Detect which cell encompasses the target text, then output its [x, y] center coordinate. 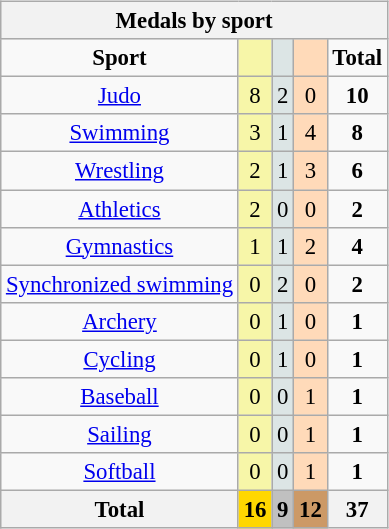
Softball [120, 472]
Judo [120, 96]
Medals by sport [194, 21]
Swimming [120, 133]
Wrestling [120, 171]
Synchronized swimming [120, 284]
Athletics [120, 209]
16 [254, 509]
Gymnastics [120, 246]
10 [357, 96]
6 [357, 171]
9 [283, 509]
12 [310, 509]
Archery [120, 321]
Sport [120, 58]
Baseball [120, 396]
Sailing [120, 434]
Cycling [120, 359]
37 [357, 509]
